Return the (x, y) coordinate for the center point of the cell that contains the specified text.  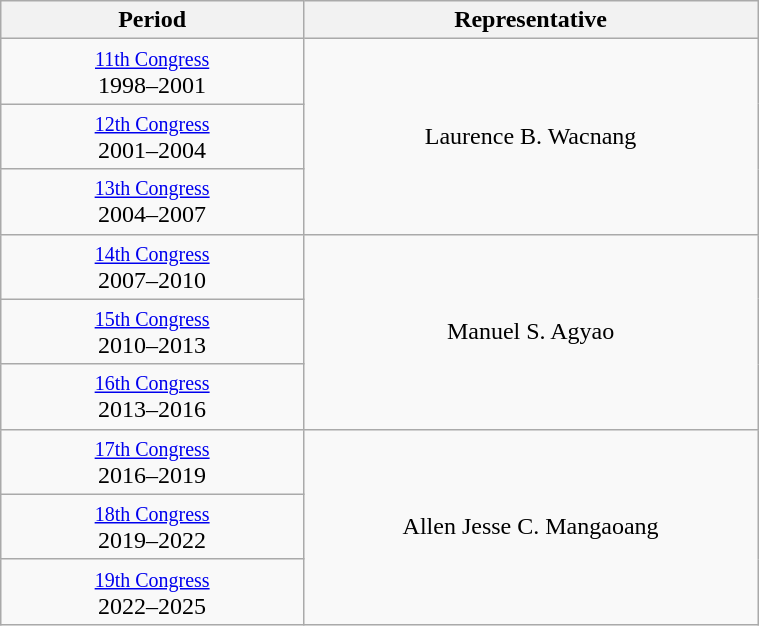
Manuel S. Agyao (530, 332)
Period (152, 20)
13th Congress2004–2007 (152, 202)
14th Congress2007–2010 (152, 266)
17th Congress2016–2019 (152, 462)
18th Congress2019–2022 (152, 526)
15th Congress2010–2013 (152, 332)
12th Congress2001–2004 (152, 136)
19th Congress2022–2025 (152, 592)
16th Congress2013–2016 (152, 396)
11th Congress1998–2001 (152, 72)
Allen Jesse C. Mangaoang (530, 526)
Laurence B. Wacnang (530, 136)
Representative (530, 20)
